Locate the cell with the specified text and output its (X, Y) center coordinate. 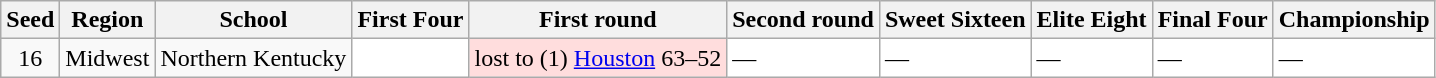
lost to (1) Houston 63–52 (598, 58)
Sweet Sixteen (955, 20)
Northern Kentucky (254, 58)
Second round (804, 20)
School (254, 20)
Championship (1354, 20)
Region (108, 20)
First Four (410, 20)
Elite Eight (1092, 20)
Midwest (108, 58)
16 (30, 58)
First round (598, 20)
Seed (30, 20)
Final Four (1212, 20)
